Provide the (X, Y) coordinate of the cell's center where the given text is located.  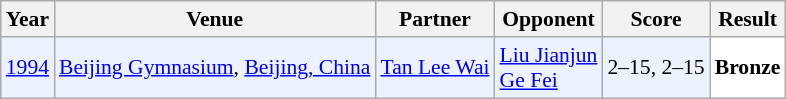
Score (656, 19)
Liu Jianjun Ge Fei (549, 68)
Bronze (748, 68)
Venue (214, 19)
Result (748, 19)
2–15, 2–15 (656, 68)
Opponent (549, 19)
Beijing Gymnasium, Beijing, China (214, 68)
Partner (434, 19)
1994 (28, 68)
Tan Lee Wai (434, 68)
Year (28, 19)
